Search for the cell housing the specified text and yield its (x, y) center coordinate. 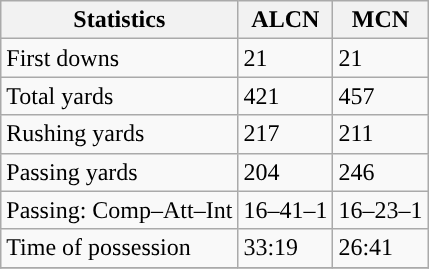
ALCN (286, 20)
457 (380, 96)
MCN (380, 20)
Passing: Comp–Att–Int (120, 210)
217 (286, 134)
Time of possession (120, 248)
211 (380, 134)
246 (380, 172)
16–23–1 (380, 210)
204 (286, 172)
33:19 (286, 248)
Total yards (120, 96)
First downs (120, 58)
Rushing yards (120, 134)
Passing yards (120, 172)
Statistics (120, 20)
26:41 (380, 248)
421 (286, 96)
16–41–1 (286, 210)
